Scan for the cell matching the given text and deliver its [X, Y] coordinate at center. 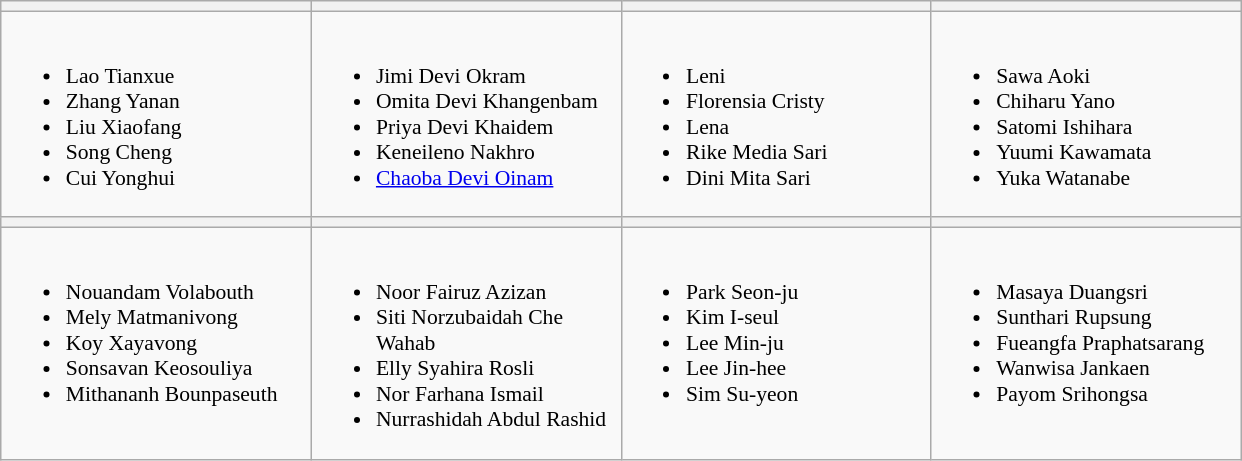
Masaya DuangsriSunthari RupsungFueangfa PraphatsarangWanwisa JankaenPayom Srihongsa [1086, 344]
Jimi Devi OkramOmita Devi KhangenbamPriya Devi KhaidemKeneileno NakhroChaoba Devi Oinam [466, 114]
Park Seon-juKim I-seulLee Min-juLee Jin-heeSim Su-yeon [776, 344]
Noor Fairuz AzizanSiti Norzubaidah Che WahabElly Syahira RosliNor Farhana IsmailNurrashidah Abdul Rashid [466, 344]
Lao TianxueZhang YananLiu XiaofangSong ChengCui Yonghui [156, 114]
Sawa AokiChiharu YanoSatomi IshiharaYuumi KawamataYuka Watanabe [1086, 114]
LeniFlorensia CristyLenaRike Media SariDini Mita Sari [776, 114]
Nouandam VolabouthMely MatmanivongKoy XayavongSonsavan KeosouliyaMithananh Bounpaseuth [156, 344]
